Determine the [x, y] coordinate at the center of the cell enclosing the given text.  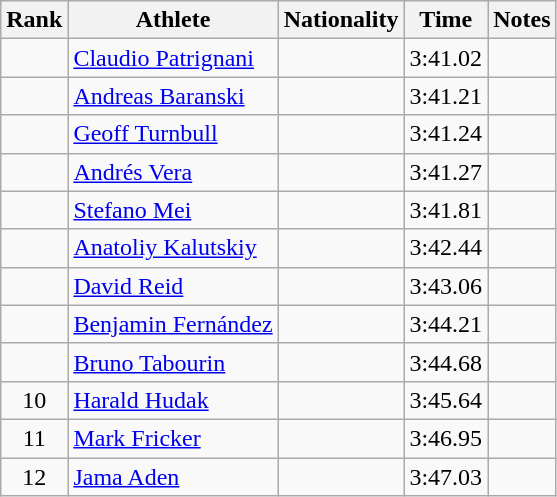
Anatoliy Kalutskiy [173, 248]
10 [34, 400]
Nationality [341, 20]
Jama Aden [173, 477]
Time [446, 20]
Andrés Vera [173, 172]
3:46.95 [446, 438]
Notes [522, 20]
Geoff Turnbull [173, 134]
3:41.02 [446, 58]
11 [34, 438]
Mark Fricker [173, 438]
3:42.44 [446, 248]
Benjamin Fernández [173, 324]
3:44.68 [446, 362]
3:47.03 [446, 477]
Rank [34, 20]
12 [34, 477]
David Reid [173, 286]
Andreas Baranski [173, 96]
3:41.21 [446, 96]
3:43.06 [446, 286]
3:45.64 [446, 400]
Bruno Tabourin [173, 362]
3:41.24 [446, 134]
3:44.21 [446, 324]
3:41.27 [446, 172]
Harald Hudak [173, 400]
Stefano Mei [173, 210]
3:41.81 [446, 210]
Athlete [173, 20]
Claudio Patrignani [173, 58]
